Detect which cell encompasses the target text, then output its [X, Y] center coordinate. 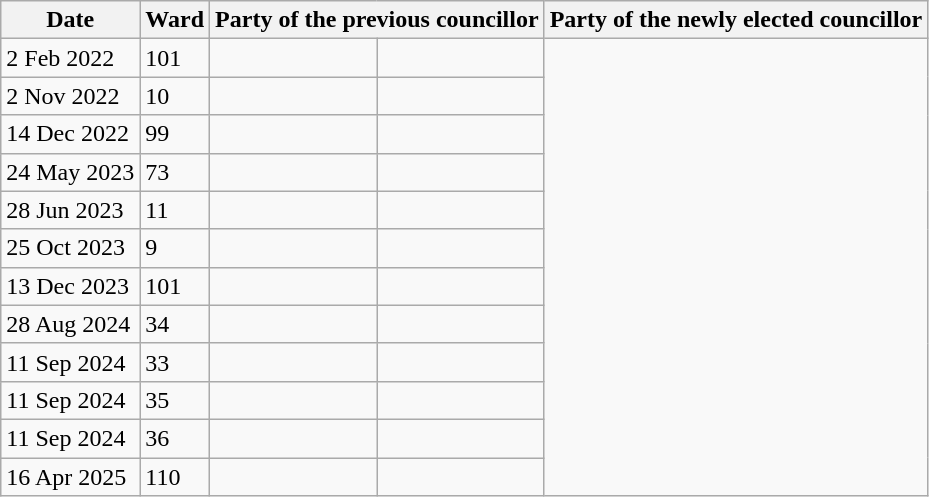
35 [175, 400]
2 Feb 2022 [70, 58]
99 [175, 134]
10 [175, 96]
Date [70, 20]
14 Dec 2022 [70, 134]
110 [175, 477]
24 May 2023 [70, 172]
16 Apr 2025 [70, 477]
73 [175, 172]
Ward [175, 20]
36 [175, 438]
33 [175, 362]
28 Jun 2023 [70, 210]
25 Oct 2023 [70, 248]
2 Nov 2022 [70, 96]
34 [175, 324]
28 Aug 2024 [70, 324]
Party of the previous councillor [378, 20]
11 [175, 210]
Party of the newly elected councillor [736, 20]
13 Dec 2023 [70, 286]
9 [175, 248]
